Scan for the cell matching the given text and deliver its [X, Y] coordinate at center. 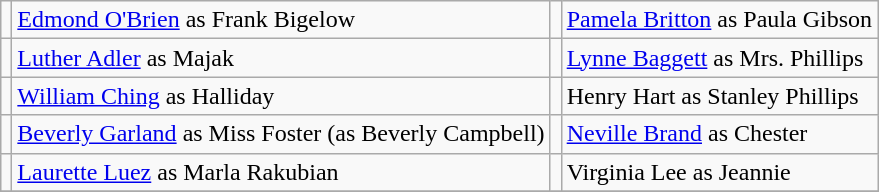
Edmond O'Brien as Frank Bigelow [281, 20]
Virginia Lee as Jeannie [719, 172]
Laurette Luez as Marla Rakubian [281, 172]
William Ching as Halliday [281, 96]
Luther Adler as Majak [281, 58]
Pamela Britton as Paula Gibson [719, 20]
Beverly Garland as Miss Foster (as Beverly Campbell) [281, 134]
Lynne Baggett as Mrs. Phillips [719, 58]
Henry Hart as Stanley Phillips [719, 96]
Neville Brand as Chester [719, 134]
